Search for the cell housing the specified text and yield its [x, y] center coordinate. 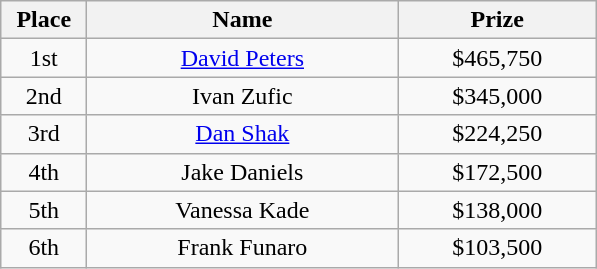
Ivan Zufic [242, 96]
Jake Daniels [242, 172]
$138,000 [498, 210]
Name [242, 20]
David Peters [242, 58]
Vanessa Kade [242, 210]
$224,250 [498, 134]
2nd [44, 96]
5th [44, 210]
Dan Shak [242, 134]
Prize [498, 20]
3rd [44, 134]
$172,500 [498, 172]
$345,000 [498, 96]
4th [44, 172]
6th [44, 248]
$465,750 [498, 58]
Frank Funaro [242, 248]
1st [44, 58]
Place [44, 20]
$103,500 [498, 248]
